Provide the (x, y) coordinate of the cell's center where the given text is located.  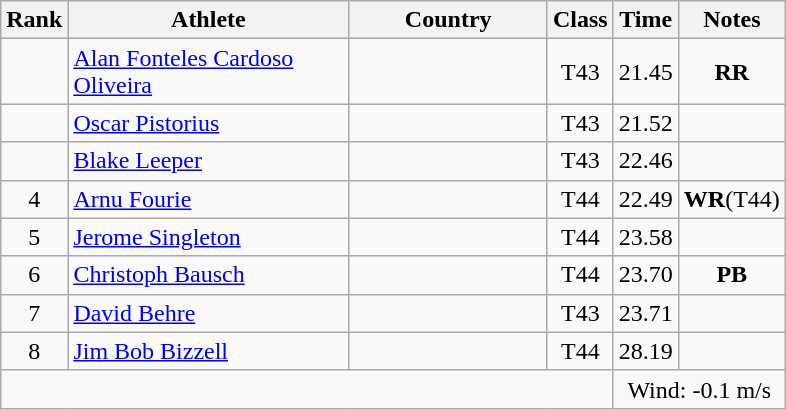
Time (646, 20)
22.49 (646, 199)
Blake Leeper (208, 161)
RR (732, 72)
Oscar Pistorius (208, 123)
Jim Bob Bizzell (208, 351)
WR(T44) (732, 199)
Country (448, 20)
Wind: -0.1 m/s (699, 389)
8 (34, 351)
6 (34, 275)
Arnu Fourie (208, 199)
21.52 (646, 123)
David Behre (208, 313)
Jerome Singleton (208, 237)
Rank (34, 20)
23.58 (646, 237)
7 (34, 313)
Christoph Bausch (208, 275)
PB (732, 275)
23.70 (646, 275)
Class (580, 20)
22.46 (646, 161)
23.71 (646, 313)
5 (34, 237)
Athlete (208, 20)
21.45 (646, 72)
28.19 (646, 351)
4 (34, 199)
Notes (732, 20)
Alan Fonteles Cardoso Oliveira (208, 72)
